Identify which cell holds the provided text, then report its [X, Y] central coordinate. 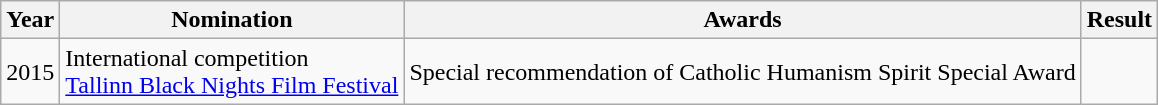
Nomination [232, 20]
2015 [30, 72]
International competitionTallinn Black Nights Film Festival [232, 72]
Year [30, 20]
Result [1119, 20]
Special recommendation of Catholic Humanism Spirit Special Award [742, 72]
Awards [742, 20]
